Extract the [x, y] coordinate from the center of the cell holding the provided text.  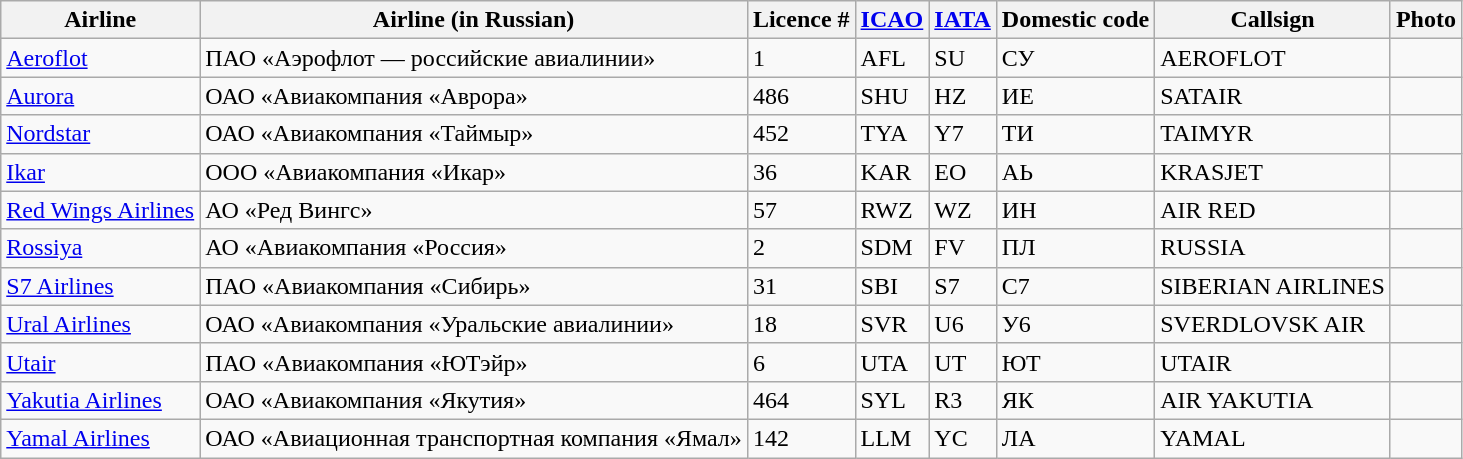
СУ [1075, 58]
36 [801, 172]
ПАО «Авиакомпания «ЮТэйр» [474, 362]
ПЛ [1075, 248]
AIR RED [1273, 210]
ЛА [1075, 438]
SU [963, 58]
Photo [1426, 20]
ТИ [1075, 134]
Y7 [963, 134]
ИЕ [1075, 96]
ЮТ [1075, 362]
AFL [892, 58]
452 [801, 134]
Airline [100, 20]
Ural Airlines [100, 324]
ОАО «Авиакомпания «Уральские авиалинии» [474, 324]
ОАО «Авиакомпания «Аврора» [474, 96]
SDM [892, 248]
6 [801, 362]
HZ [963, 96]
АО «Ред Вингс» [474, 210]
TAIMYR [1273, 134]
U6 [963, 324]
UTAIR [1273, 362]
SBI [892, 286]
SIBERIAN AIRLINES [1273, 286]
IATA [963, 20]
SATAIR [1273, 96]
464 [801, 400]
SHU [892, 96]
EO [963, 172]
2 [801, 248]
1 [801, 58]
AEROFLOT [1273, 58]
S7 Airlines [100, 286]
ОАО «Авиакомпания «Якутия» [474, 400]
AIR YAKUTIA [1273, 400]
Rossiya [100, 248]
АО «Авиакомпания «Россия» [474, 248]
Domestic code [1075, 20]
FV [963, 248]
486 [801, 96]
LLM [892, 438]
UTA [892, 362]
SVERDLOVSK AIR [1273, 324]
YAMAL [1273, 438]
31 [801, 286]
Licence # [801, 20]
Yakutia Airlines [100, 400]
S7 [963, 286]
ПАО «Аэрофлот — российские авиалинии» [474, 58]
Aeroflot [100, 58]
Callsign [1273, 20]
R3 [963, 400]
57 [801, 210]
ИН [1075, 210]
ICAO [892, 20]
ЯК [1075, 400]
RWZ [892, 210]
ПАО «Авиакомпания «Сибирь» [474, 286]
SVR [892, 324]
142 [801, 438]
Aurora [100, 96]
KRASJET [1273, 172]
WZ [963, 210]
18 [801, 324]
У6 [1075, 324]
Ikar [100, 172]
RUSSIA [1273, 248]
Nordstar [100, 134]
SYL [892, 400]
АЬ [1075, 172]
UT [963, 362]
Yamal Airlines [100, 438]
ООО «Авиакомпания «Икар» [474, 172]
KAR [892, 172]
С7 [1075, 286]
Red Wings Airlines [100, 210]
ОАО «Авиакомпания «Таймыр» [474, 134]
Airline (in Russian) [474, 20]
ОАО «Авиационная транспортная компания «Ямал» [474, 438]
YC [963, 438]
Utair [100, 362]
TYA [892, 134]
